Identify which cell holds the provided text, then report its (X, Y) central coordinate. 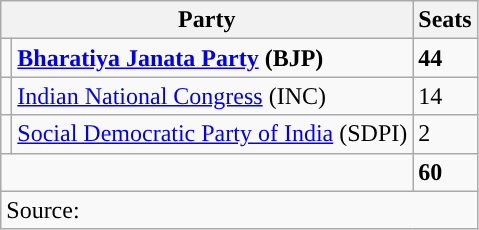
Indian National Congress (INC) (212, 96)
14 (445, 96)
2 (445, 134)
44 (445, 58)
60 (445, 172)
Party (207, 20)
Bharatiya Janata Party (BJP) (212, 58)
Source: (239, 210)
Social Democratic Party of India (SDPI) (212, 134)
Seats (445, 20)
